From the cell containing the given text, extract its center point as [X, Y] coordinate. 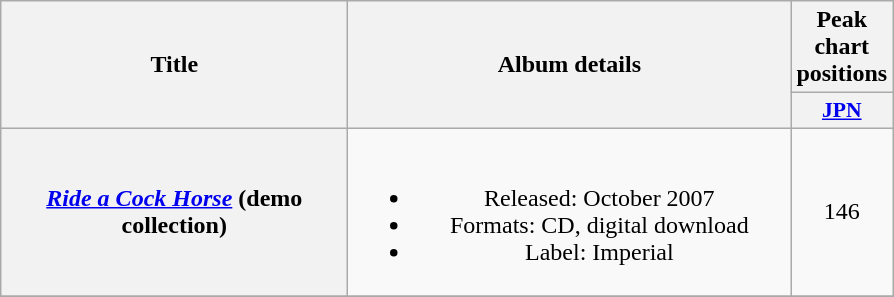
Album details [570, 65]
Ride a Cock Horse (demo collection) [174, 212]
Title [174, 65]
Released: October 2007Formats: CD, digital downloadLabel: Imperial [570, 212]
Peak chart positions [842, 47]
146 [842, 212]
JPN [842, 111]
